For the text-containing cell, return its midpoint in [X, Y] coordinate format. 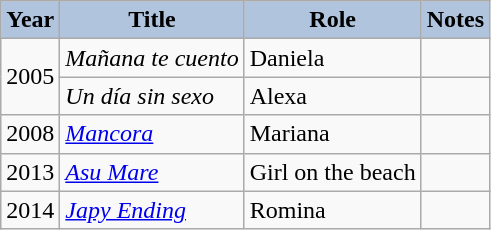
2014 [30, 210]
Alexa [332, 96]
Title [152, 20]
Mancora [152, 134]
Japy Ending [152, 210]
Un día sin sexo [152, 96]
Mariana [332, 134]
Year [30, 20]
Daniela [332, 58]
Asu Mare [152, 172]
Romina [332, 210]
Role [332, 20]
2005 [30, 77]
Girl on the beach [332, 172]
2013 [30, 172]
Mañana te cuento [152, 58]
2008 [30, 134]
Notes [455, 20]
